Return the (X, Y) coordinate for the center point of the cell that contains the specified text.  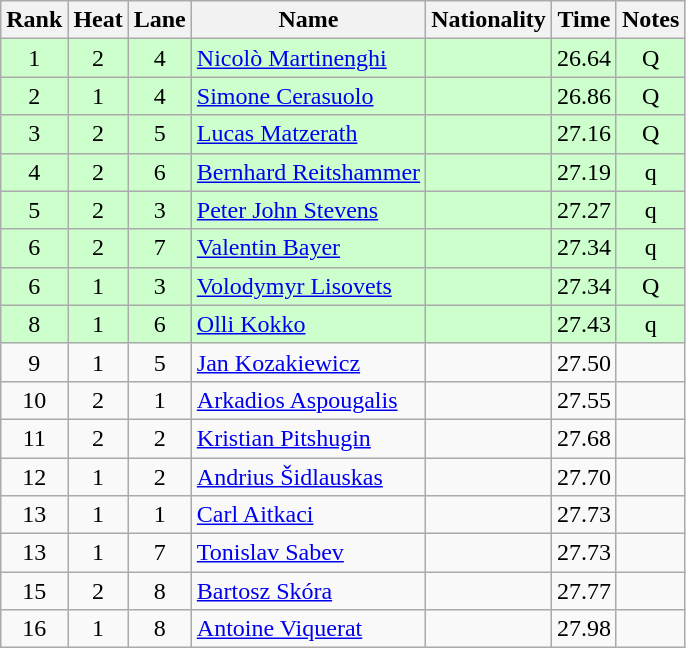
Olli Kokko (308, 324)
Notes (650, 20)
10 (34, 400)
11 (34, 438)
Nationality (489, 20)
Time (584, 20)
Heat (98, 20)
27.77 (584, 591)
Lane (160, 20)
9 (34, 362)
27.50 (584, 362)
Tonislav Sabev (308, 553)
Bartosz Skóra (308, 591)
27.19 (584, 172)
27.98 (584, 629)
Rank (34, 20)
Name (308, 20)
27.70 (584, 477)
15 (34, 591)
27.43 (584, 324)
Simone Cerasuolo (308, 96)
Lucas Matzerath (308, 134)
16 (34, 629)
Nicolò Martinenghi (308, 58)
Antoine Viquerat (308, 629)
Arkadios Aspougalis (308, 400)
Kristian Pitshugin (308, 438)
Volodymyr Lisovets (308, 286)
Jan Kozakiewicz (308, 362)
Valentin Bayer (308, 248)
27.55 (584, 400)
26.64 (584, 58)
Peter John Stevens (308, 210)
26.86 (584, 96)
Andrius Šidlauskas (308, 477)
Bernhard Reitshammer (308, 172)
12 (34, 477)
27.16 (584, 134)
27.27 (584, 210)
27.68 (584, 438)
Carl Aitkaci (308, 515)
